From the cell containing the given text, extract its center point as (X, Y) coordinate. 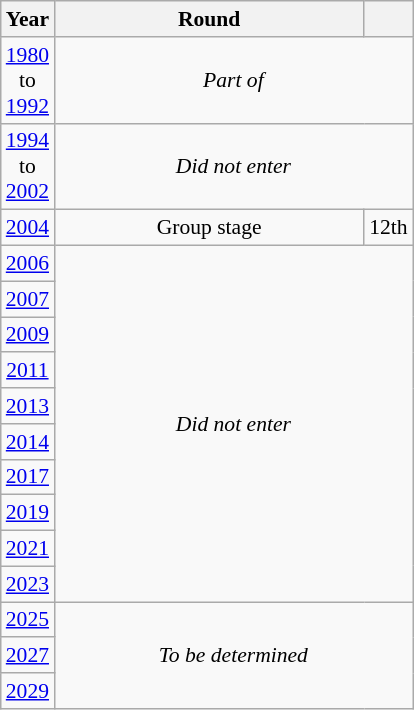
Round (209, 19)
2025 (28, 620)
2023 (28, 584)
2013 (28, 406)
1994to2002 (28, 166)
2027 (28, 656)
2014 (28, 442)
2019 (28, 513)
2004 (28, 228)
2011 (28, 371)
2017 (28, 477)
2029 (28, 691)
Group stage (209, 228)
Part of (234, 80)
2006 (28, 264)
2009 (28, 335)
2007 (28, 299)
1980to1992 (28, 80)
12th (388, 228)
To be determined (234, 656)
Year (28, 19)
2021 (28, 549)
